Extract the (x, y) coordinate from the center of the cell holding the provided text.  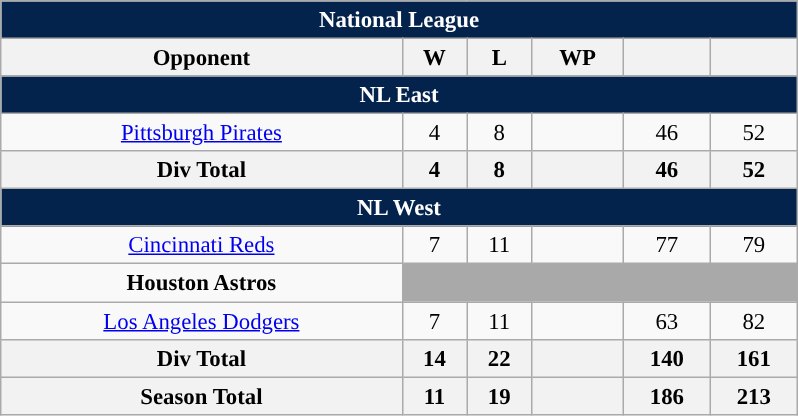
Houston Astros (202, 283)
63 (666, 321)
WP (578, 58)
186 (666, 396)
Pittsburgh Pirates (202, 133)
213 (754, 396)
77 (666, 245)
NL East (399, 95)
W (434, 58)
161 (754, 358)
Season Total (202, 396)
19 (500, 396)
Los Angeles Dodgers (202, 321)
L (500, 58)
National League (399, 20)
79 (754, 245)
NL West (399, 208)
82 (754, 321)
22 (500, 358)
Cincinnati Reds (202, 245)
140 (666, 358)
Opponent (202, 58)
14 (434, 358)
